Detect which cell encompasses the target text, then output its (X, Y) center coordinate. 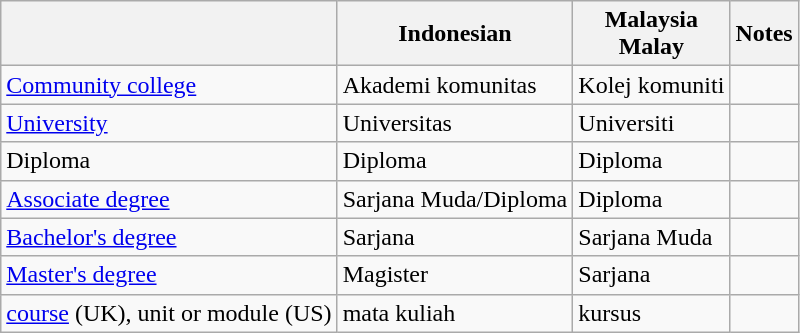
course (UK), unit or module (US) (169, 313)
Associate degree (169, 199)
Bachelor's degree (169, 237)
Master's degree (169, 275)
University (169, 123)
MalaysiaMalay (652, 34)
Akademi komunitas (455, 85)
Notes (764, 34)
Sarjana Muda (652, 237)
mata kuliah (455, 313)
kursus (652, 313)
Sarjana Muda/Diploma (455, 199)
Kolej komuniti (652, 85)
Universiti (652, 123)
Indonesian (455, 34)
Universitas (455, 123)
Community college (169, 85)
Magister (455, 275)
